Return (X, Y) of the center of cell containing provided text 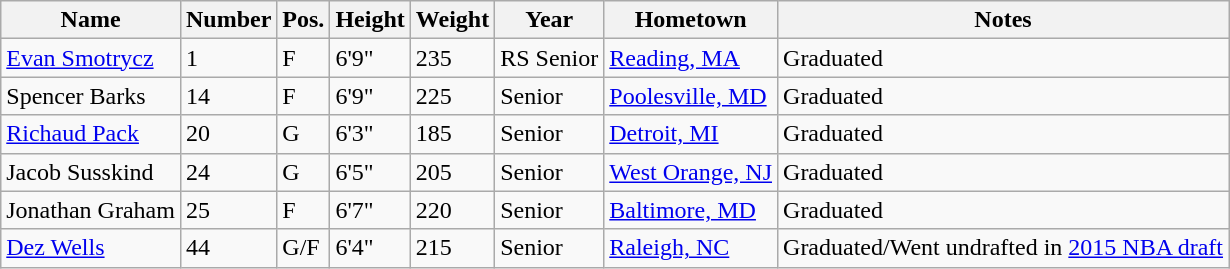
6'4" (370, 248)
Spencer Barks (91, 96)
Jacob Susskind (91, 172)
Graduated/Went undrafted in 2015 NBA draft (1004, 248)
185 (452, 134)
Pos. (304, 20)
Dez Wells (91, 248)
44 (228, 248)
West Orange, NJ (691, 172)
6'7" (370, 210)
Richaud Pack (91, 134)
1 (228, 58)
205 (452, 172)
RS Senior (550, 58)
235 (452, 58)
225 (452, 96)
Height (370, 20)
Hometown (691, 20)
20 (228, 134)
220 (452, 210)
6'3" (370, 134)
Detroit, MI (691, 134)
Name (91, 20)
6'5" (370, 172)
Baltimore, MD (691, 210)
Notes (1004, 20)
14 (228, 96)
Jonathan Graham (91, 210)
24 (228, 172)
Evan Smotrycz (91, 58)
Poolesville, MD (691, 96)
Reading, MA (691, 58)
Weight (452, 20)
Number (228, 20)
215 (452, 248)
25 (228, 210)
G/F (304, 248)
Raleigh, NC (691, 248)
Year (550, 20)
